Return the [X, Y] coordinate for the center point of the cell that contains the specified text.  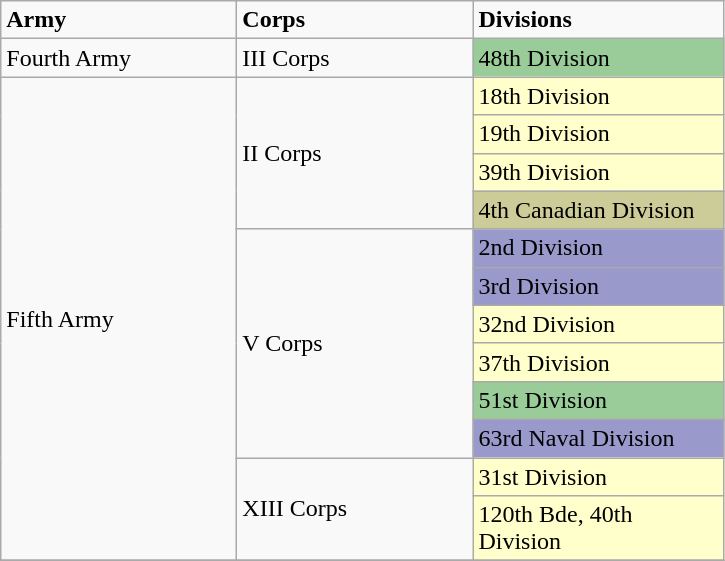
II Corps [355, 153]
III Corps [355, 58]
120th Bde, 40th Division [598, 528]
37th Division [598, 362]
Army [119, 20]
2nd Division [598, 248]
Corps [355, 20]
Divisions [598, 20]
63rd Naval Division [598, 438]
Fifth Army [119, 319]
3rd Division [598, 286]
31st Division [598, 477]
4th Canadian Division [598, 210]
48th Division [598, 58]
18th Division [598, 96]
51st Division [598, 400]
XIII Corps [355, 510]
39th Division [598, 172]
19th Division [598, 134]
V Corps [355, 343]
32nd Division [598, 324]
Fourth Army [119, 58]
